Extract the (x, y) coordinate from the center of the cell holding the provided text.  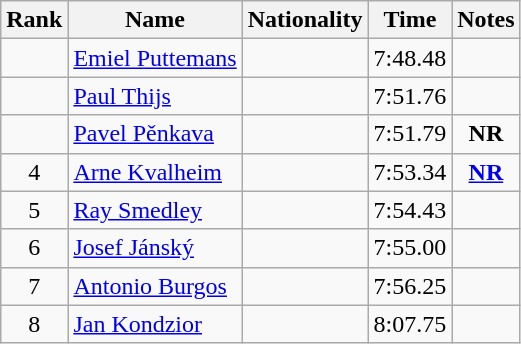
7:48.48 (410, 58)
7:56.25 (410, 286)
Notes (486, 20)
Jan Kondzior (155, 324)
7 (34, 286)
8:07.75 (410, 324)
Arne Kvalheim (155, 172)
5 (34, 210)
Name (155, 20)
Ray Smedley (155, 210)
7:51.79 (410, 134)
Josef Jánský (155, 248)
Nationality (305, 20)
Pavel Pěnkava (155, 134)
Rank (34, 20)
8 (34, 324)
4 (34, 172)
7:53.34 (410, 172)
6 (34, 248)
Time (410, 20)
Emiel Puttemans (155, 58)
7:55.00 (410, 248)
7:51.76 (410, 96)
7:54.43 (410, 210)
Paul Thijs (155, 96)
Antonio Burgos (155, 286)
